Determine the (x, y) coordinate at the center of the cell enclosing the given text.  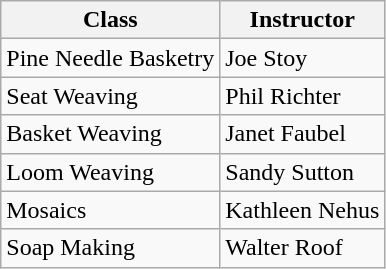
Janet Faubel (302, 134)
Basket Weaving (110, 134)
Mosaics (110, 210)
Sandy Sutton (302, 172)
Class (110, 20)
Soap Making (110, 248)
Seat Weaving (110, 96)
Instructor (302, 20)
Loom Weaving (110, 172)
Walter Roof (302, 248)
Phil Richter (302, 96)
Joe Stoy (302, 58)
Pine Needle Basketry (110, 58)
Kathleen Nehus (302, 210)
